Detect which cell encompasses the target text, then output its (x, y) center coordinate. 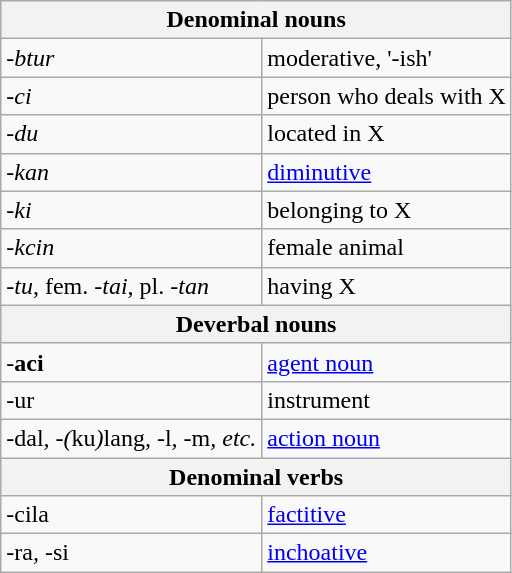
-du (132, 134)
Deverbal nouns (256, 324)
-tu, fem. -tai, pl. -tan (132, 286)
instrument (387, 400)
moderative, '-ish' (387, 58)
-kcin (132, 248)
factitive (387, 515)
person who deals with X (387, 96)
-ur (132, 400)
-ra, -si (132, 553)
having X (387, 286)
belonging to X (387, 210)
-ci (132, 96)
-aci (132, 362)
-dal, -(ku)lang, -l, -m, etc. (132, 438)
agent noun (387, 362)
-kan (132, 172)
-btur (132, 58)
action noun (387, 438)
-ki (132, 210)
-cila (132, 515)
diminutive (387, 172)
inchoative (387, 553)
female animal (387, 248)
Denominal verbs (256, 477)
Denominal nouns (256, 20)
located in X (387, 134)
